Provide the [x, y] coordinate of the cell's center where the given text is located.  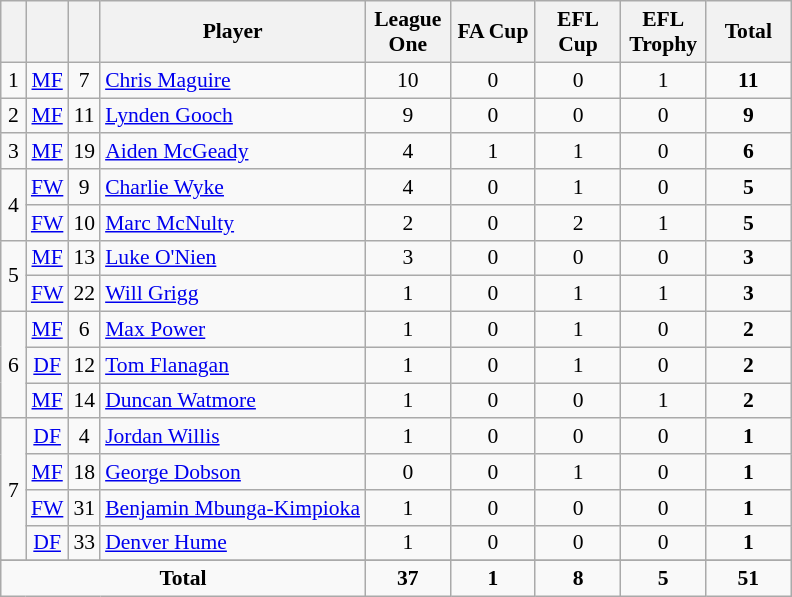
Will Grigg [232, 294]
Marc McNulty [232, 223]
EFL Cup [578, 32]
EFL Trophy [664, 32]
Aiden McGeady [232, 152]
33 [84, 543]
18 [84, 472]
22 [84, 294]
Lynden Gooch [232, 116]
Denver Hume [232, 543]
19 [84, 152]
Player [232, 32]
Luke O'Nien [232, 258]
FA Cup [492, 32]
37 [408, 579]
13 [84, 258]
Jordan Willis [232, 437]
Chris Maguire [232, 80]
George Dobson [232, 472]
14 [84, 401]
Benjamin Mbunga-Kimpioka [232, 508]
Charlie Wyke [232, 187]
8 [578, 579]
31 [84, 508]
Tom Flanagan [232, 365]
51 [748, 579]
Duncan Watmore [232, 401]
Max Power [232, 330]
League One [408, 32]
12 [84, 365]
